Scan for the cell matching the given text and deliver its [X, Y] coordinate at center. 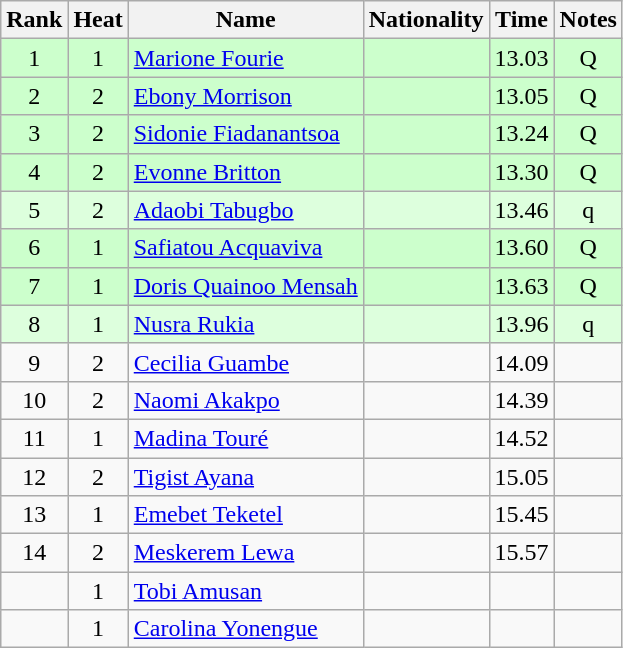
13 [34, 515]
10 [34, 400]
Tobi Amusan [246, 591]
13.63 [522, 286]
14.39 [522, 400]
Evonne Britton [246, 172]
Nusra Rukia [246, 324]
13.03 [522, 58]
Nationality [426, 20]
14 [34, 553]
Notes [588, 20]
12 [34, 477]
7 [34, 286]
Marione Fourie [246, 58]
9 [34, 362]
Naomi Akakpo [246, 400]
Rank [34, 20]
13.60 [522, 248]
3 [34, 134]
15.45 [522, 515]
6 [34, 248]
13.46 [522, 210]
13.30 [522, 172]
14.09 [522, 362]
Emebet Teketel [246, 515]
13.96 [522, 324]
Cecilia Guambe [246, 362]
15.05 [522, 477]
8 [34, 324]
4 [34, 172]
Carolina Yonengue [246, 629]
Name [246, 20]
Adaobi Tabugbo [246, 210]
Doris Quainoo Mensah [246, 286]
Safiatou Acquaviva [246, 248]
Ebony Morrison [246, 96]
15.57 [522, 553]
13.05 [522, 96]
Time [522, 20]
Tigist Ayana [246, 477]
Meskerem Lewa [246, 553]
Madina Touré [246, 438]
Heat [98, 20]
11 [34, 438]
5 [34, 210]
13.24 [522, 134]
Sidonie Fiadanantsoa [246, 134]
14.52 [522, 438]
